Identify which cell holds the provided text, then report its [X, Y] central coordinate. 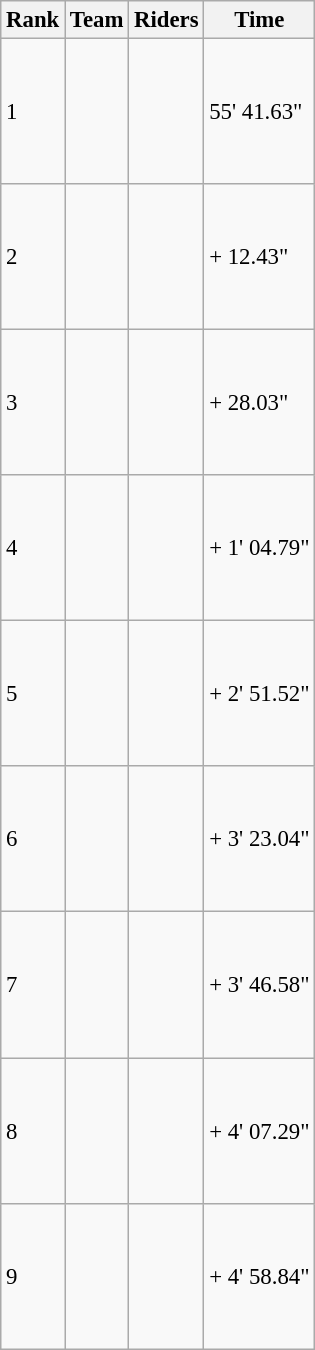
8 [33, 1131]
4 [33, 548]
+ 2' 51.52" [260, 694]
Team [97, 20]
+ 1' 04.79" [260, 548]
7 [33, 985]
+ 4' 07.29" [260, 1131]
+ 12.43" [260, 257]
1 [33, 112]
Time [260, 20]
Rank [33, 20]
+ 3' 23.04" [260, 839]
3 [33, 403]
+ 3' 46.58" [260, 985]
9 [33, 1276]
6 [33, 839]
+ 28.03" [260, 403]
Riders [166, 20]
2 [33, 257]
+ 4' 58.84" [260, 1276]
5 [33, 694]
55' 41.63" [260, 112]
